Determine the [x, y] coordinate at the center of the cell enclosing the given text.  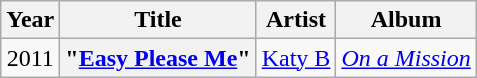
2011 [30, 58]
On a Mission [406, 58]
Katy B [296, 58]
Year [30, 20]
"Easy Please Me" [158, 58]
Album [406, 20]
Title [158, 20]
Artist [296, 20]
